Find where the given text appears and provide that cell's center as (X, Y) coordinate. 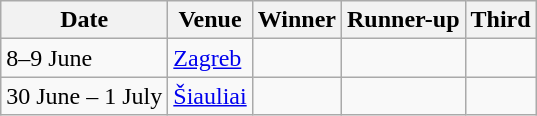
Zagreb (210, 58)
Runner-up (404, 20)
30 June – 1 July (84, 96)
Venue (210, 20)
Third (500, 20)
Date (84, 20)
Šiauliai (210, 96)
8–9 June (84, 58)
Winner (296, 20)
